Scan for the cell matching the given text and deliver its (x, y) coordinate at center. 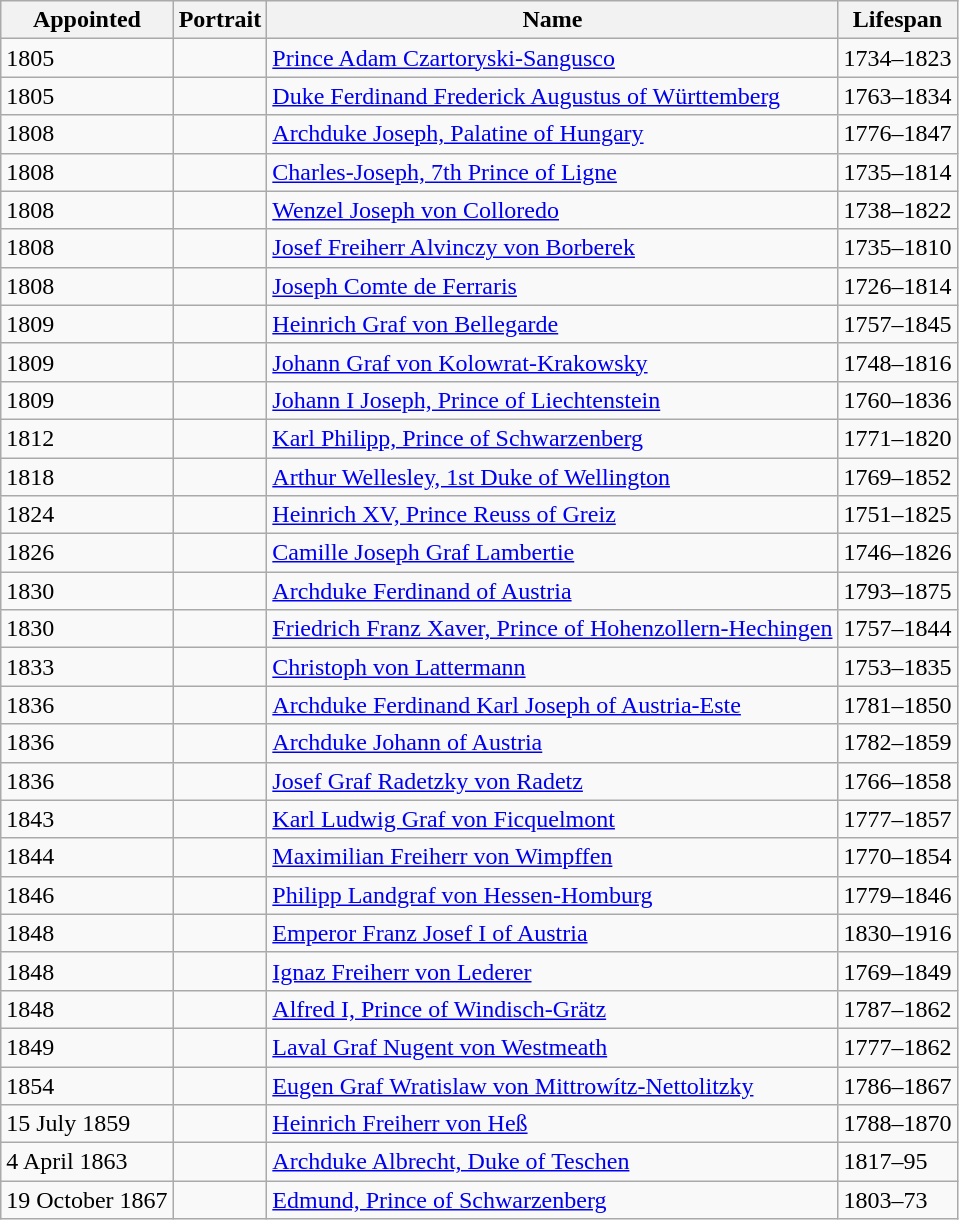
1793–1875 (898, 591)
1844 (87, 857)
Lifespan (898, 20)
Karl Ludwig Graf von Ficquelmont (552, 819)
Heinrich Graf von Bellegarde (552, 324)
Archduke Ferdinand Karl Joseph of Austria-Este (552, 705)
1854 (87, 1085)
1812 (87, 438)
Philipp Landgraf von Hessen-Homburg (552, 895)
1748–1816 (898, 362)
Alfred I, Prince of Windisch-Grätz (552, 1009)
1735–1814 (898, 172)
1781–1850 (898, 705)
1777–1862 (898, 1047)
Laval Graf Nugent von Westmeath (552, 1047)
Heinrich Freiherr von Heß (552, 1124)
Duke Ferdinand Frederick Augustus of Württemberg (552, 96)
Johann Graf von Kolowrat-Krakowsky (552, 362)
1777–1857 (898, 819)
Portrait (220, 20)
Karl Philipp, Prince of Schwarzenberg (552, 438)
Prince Adam Czartoryski-Sangusco (552, 58)
Josef Graf Radetzky von Radetz (552, 781)
Emperor Franz Josef I of Austria (552, 933)
Appointed (87, 20)
1726–1814 (898, 286)
1753–1835 (898, 667)
Wenzel Joseph von Colloredo (552, 210)
19 October 1867 (87, 1200)
Maximilian Freiherr von Wimpffen (552, 857)
Archduke Johann of Austria (552, 743)
1738–1822 (898, 210)
15 July 1859 (87, 1124)
1843 (87, 819)
1849 (87, 1047)
1833 (87, 667)
1786–1867 (898, 1085)
1846 (87, 895)
1776–1847 (898, 134)
1746–1826 (898, 553)
Edmund, Prince of Schwarzenberg (552, 1200)
1757–1844 (898, 629)
Ignaz Freiherr von Lederer (552, 971)
1769–1849 (898, 971)
Archduke Joseph, Palatine of Hungary (552, 134)
1817–95 (898, 1162)
1782–1859 (898, 743)
1824 (87, 515)
Arthur Wellesley, 1st Duke of Wellington (552, 477)
1760–1836 (898, 400)
Johann I Joseph, Prince of Liechtenstein (552, 400)
1766–1858 (898, 781)
Joseph Comte de Ferraris (552, 286)
1757–1845 (898, 324)
Name (552, 20)
1770–1854 (898, 857)
Charles-Joseph, 7th Prince of Ligne (552, 172)
Christoph von Lattermann (552, 667)
1734–1823 (898, 58)
Archduke Ferdinand of Austria (552, 591)
Josef Freiherr Alvinczy von Borberek (552, 248)
1751–1825 (898, 515)
Eugen Graf Wratislaw von Mittrowítz-Nettolitzky (552, 1085)
4 April 1863 (87, 1162)
Friedrich Franz Xaver, Prince of Hohenzollern-Hechingen (552, 629)
1779–1846 (898, 895)
1769–1852 (898, 477)
Camille Joseph Graf Lambertie (552, 553)
Archduke Albrecht, Duke of Teschen (552, 1162)
1803–73 (898, 1200)
1818 (87, 477)
1788–1870 (898, 1124)
1763–1834 (898, 96)
1787–1862 (898, 1009)
1735–1810 (898, 248)
1826 (87, 553)
1830–1916 (898, 933)
1771–1820 (898, 438)
Heinrich XV, Prince Reuss of Greiz (552, 515)
